Detect which cell encompasses the target text, then output its [x, y] center coordinate. 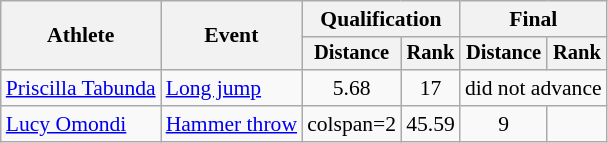
did not advance [534, 88]
Qualification [381, 19]
Lucy Omondi [81, 124]
Long jump [232, 88]
45.59 [430, 124]
Final [534, 19]
9 [504, 124]
Athlete [81, 36]
5.68 [352, 88]
17 [430, 88]
Hammer throw [232, 124]
colspan=2 [352, 124]
Priscilla Tabunda [81, 88]
Event [232, 36]
